Pinpoint the cell where the given text exists, returning its (x, y) midpoint coordinate. 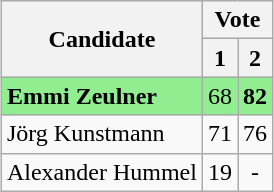
68 (220, 96)
19 (220, 172)
- (256, 172)
Alexander Hummel (102, 172)
Candidate (102, 39)
71 (220, 134)
Vote (237, 20)
Emmi Zeulner (102, 96)
1 (220, 58)
2 (256, 58)
82 (256, 96)
Jörg Kunstmann (102, 134)
76 (256, 134)
